From the cell containing the given text, extract its center point as [X, Y] coordinate. 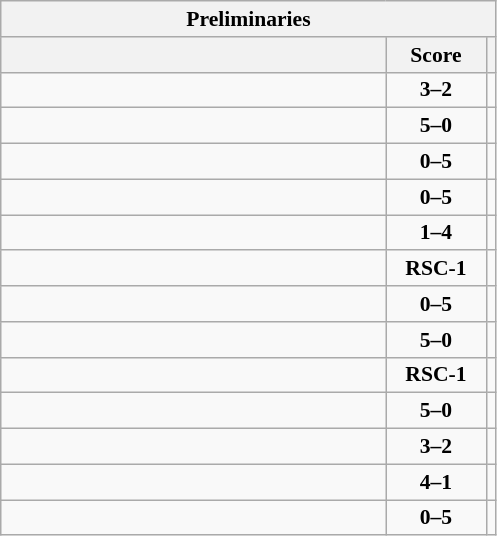
1–4 [436, 233]
Score [436, 55]
4–1 [436, 482]
Preliminaries [248, 19]
